Determine the [X, Y] coordinate at the center of the cell enclosing the given text.  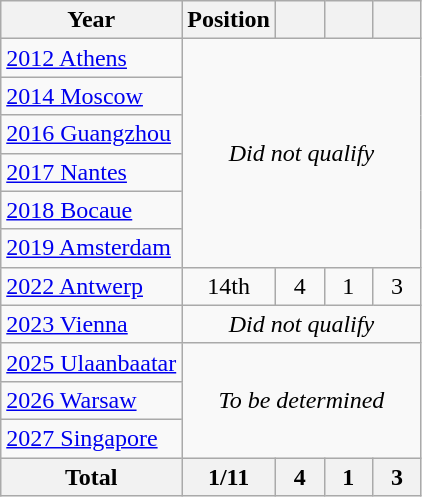
1/11 [229, 477]
2025 Ulaanbaatar [92, 362]
To be determined [302, 400]
Position [229, 20]
2023 Vienna [92, 324]
2019 Amsterdam [92, 248]
2012 Athens [92, 58]
2026 Warsaw [92, 400]
Year [92, 20]
14th [229, 286]
Total [92, 477]
2014 Moscow [92, 96]
2027 Singapore [92, 438]
2022 Antwerp [92, 286]
2018 Bocaue [92, 210]
2016 Guangzhou [92, 134]
2017 Nantes [92, 172]
